Extract the [X, Y] coordinate from the center of the cell holding the provided text.  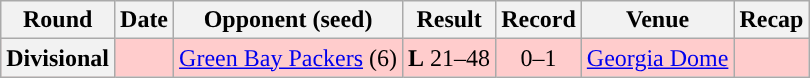
Opponent (seed) [288, 20]
Green Bay Packers (6) [288, 58]
Georgia Dome [658, 58]
Recap [772, 20]
0–1 [539, 58]
Record [539, 20]
Divisional [58, 58]
Round [58, 20]
Date [144, 20]
Result [450, 20]
L 21–48 [450, 58]
Venue [658, 20]
